Pinpoint the cell where the given text exists, returning its (X, Y) midpoint coordinate. 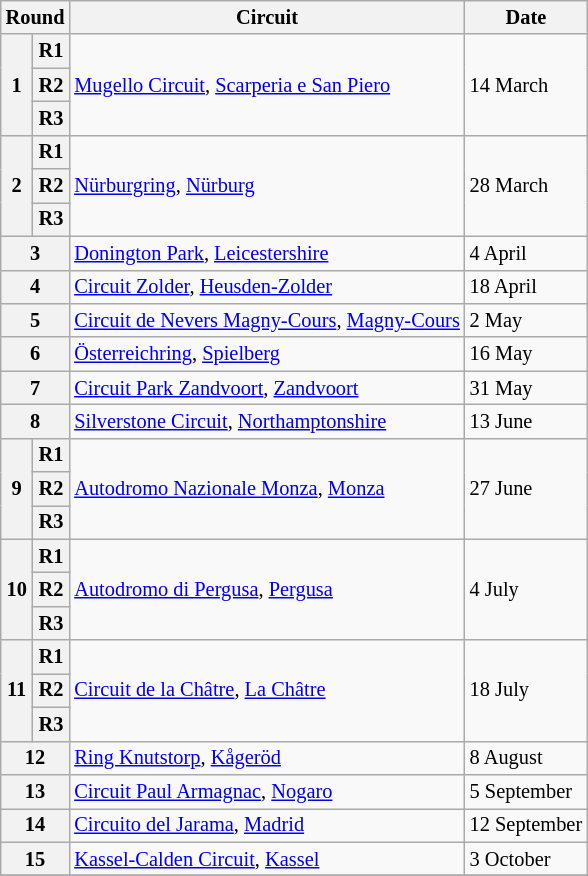
1 (17, 84)
18 July (526, 690)
14 March (526, 84)
Circuit de la Châtre, La Châtre (266, 690)
10 (17, 590)
13 June (526, 421)
12 (36, 758)
28 March (526, 186)
Silverstone Circuit, Northamptonshire (266, 421)
6 (36, 354)
3 October (526, 859)
Donington Park, Leicestershire (266, 253)
Circuit Paul Armagnac, Nogaro (266, 791)
Österreichring, Spielberg (266, 354)
Ring Knutstorp, Kågeröd (266, 758)
27 June (526, 488)
Mugello Circuit, Scarperia e San Piero (266, 84)
2 May (526, 320)
3 (36, 253)
Circuit de Nevers Magny-Cours, Magny-Cours (266, 320)
4 July (526, 590)
9 (17, 488)
Circuito del Jarama, Madrid (266, 825)
8 (36, 421)
4 (36, 287)
18 April (526, 287)
12 September (526, 825)
8 August (526, 758)
14 (36, 825)
4 April (526, 253)
2 (17, 186)
Kassel-Calden Circuit, Kassel (266, 859)
13 (36, 791)
11 (17, 690)
31 May (526, 388)
Circuit Park Zandvoort, Zandvoort (266, 388)
5 September (526, 791)
15 (36, 859)
16 May (526, 354)
Round (36, 17)
Circuit (266, 17)
Nürburgring, Nürburg (266, 186)
5 (36, 320)
7 (36, 388)
Autodromo Nazionale Monza, Monza (266, 488)
Autodromo di Pergusa, Pergusa (266, 590)
Date (526, 17)
Circuit Zolder, Heusden-Zolder (266, 287)
